Provide the [X, Y] coordinate of the cell's center where the given text is located.  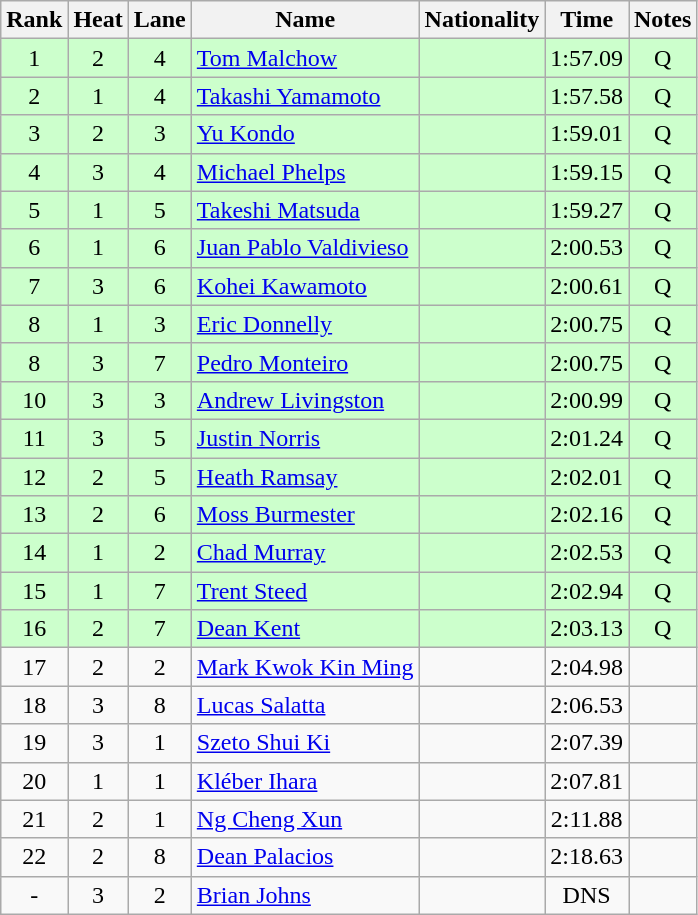
17 [34, 667]
Lucas Salatta [305, 705]
Andrew Livingston [305, 400]
2:18.63 [587, 857]
Nationality [482, 20]
- [34, 895]
Tom Malchow [305, 58]
Brian Johns [305, 895]
2:06.53 [587, 705]
2:07.81 [587, 781]
Juan Pablo Valdivieso [305, 248]
22 [34, 857]
2:00.61 [587, 286]
13 [34, 515]
1:59.01 [587, 134]
Dean Kent [305, 629]
10 [34, 400]
15 [34, 591]
DNS [587, 895]
2:02.16 [587, 515]
16 [34, 629]
18 [34, 705]
2:00.99 [587, 400]
1:57.09 [587, 58]
Dean Palacios [305, 857]
Takashi Yamamoto [305, 96]
2:00.53 [587, 248]
1:57.58 [587, 96]
Name [305, 20]
21 [34, 819]
12 [34, 477]
Michael Phelps [305, 172]
2:04.98 [587, 667]
2:07.39 [587, 743]
11 [34, 438]
2:02.94 [587, 591]
1:59.15 [587, 172]
2:02.53 [587, 553]
2:02.01 [587, 477]
Lane [160, 20]
Time [587, 20]
Pedro Monteiro [305, 362]
Kohei Kawamoto [305, 286]
Justin Norris [305, 438]
2:03.13 [587, 629]
19 [34, 743]
Yu Kondo [305, 134]
Rank [34, 20]
1:59.27 [587, 210]
Mark Kwok Kin Ming [305, 667]
14 [34, 553]
Ng Cheng Xun [305, 819]
Trent Steed [305, 591]
Heat [98, 20]
2:01.24 [587, 438]
Eric Donnelly [305, 324]
Moss Burmester [305, 515]
20 [34, 781]
2:11.88 [587, 819]
Notes [662, 20]
Kléber Ihara [305, 781]
Takeshi Matsuda [305, 210]
Heath Ramsay [305, 477]
Chad Murray [305, 553]
Szeto Shui Ki [305, 743]
